Find where the given text appears and provide that cell's center as (x, y) coordinate. 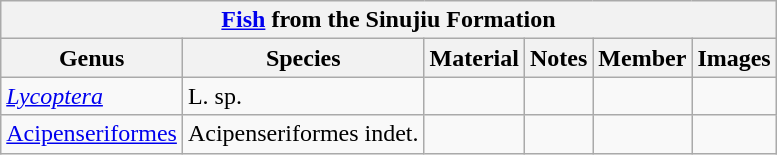
Notes (558, 58)
Lycoptera (92, 96)
L. sp. (303, 96)
Member (642, 58)
Material (474, 58)
Acipenseriformes indet. (303, 134)
Images (734, 58)
Acipenseriformes (92, 134)
Fish from the Sinujiu Formation (389, 20)
Genus (92, 58)
Species (303, 58)
